Identify which cell holds the provided text, then report its (X, Y) central coordinate. 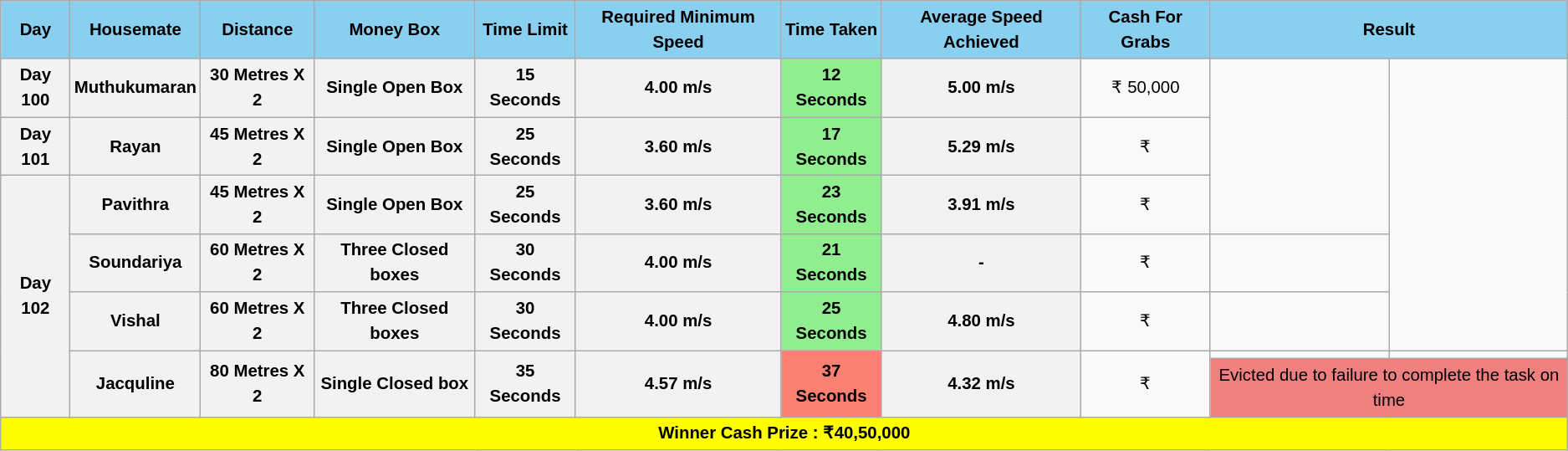
Evicted due to failure to complete the task on time (1389, 387)
Money Box (395, 29)
Day (35, 29)
30 Metres X 2 (258, 88)
Housemate (135, 29)
5.00 m/s (981, 88)
Winner Cash Prize : ₹40,50,000 (784, 433)
Day 101 (35, 146)
Single Closed box (395, 383)
23 Seconds (831, 204)
Soundariya (135, 263)
Vishal (135, 321)
12 Seconds (831, 88)
Distance (258, 29)
4.32 m/s (981, 383)
- (981, 263)
Cash For Grabs (1146, 29)
35 Seconds (525, 383)
15 Seconds (525, 88)
4.57 m/s (678, 383)
Muthukumaran (135, 88)
Required Minimum Speed (678, 29)
17 Seconds (831, 146)
Time Limit (525, 29)
5.29 m/s (981, 146)
80 Metres X 2 (258, 383)
Result (1389, 29)
Pavithra (135, 204)
37 Seconds (831, 383)
Time Taken (831, 29)
3.91 m/s (981, 204)
Jacquline (135, 383)
Rayan (135, 146)
Average Speed Achieved (981, 29)
Day 102 (35, 295)
21 Seconds (831, 263)
Day 100 (35, 88)
₹ 50,000 (1146, 88)
4.80 m/s (981, 321)
